Return the [X, Y] coordinate for the center point of the cell that contains the specified text.  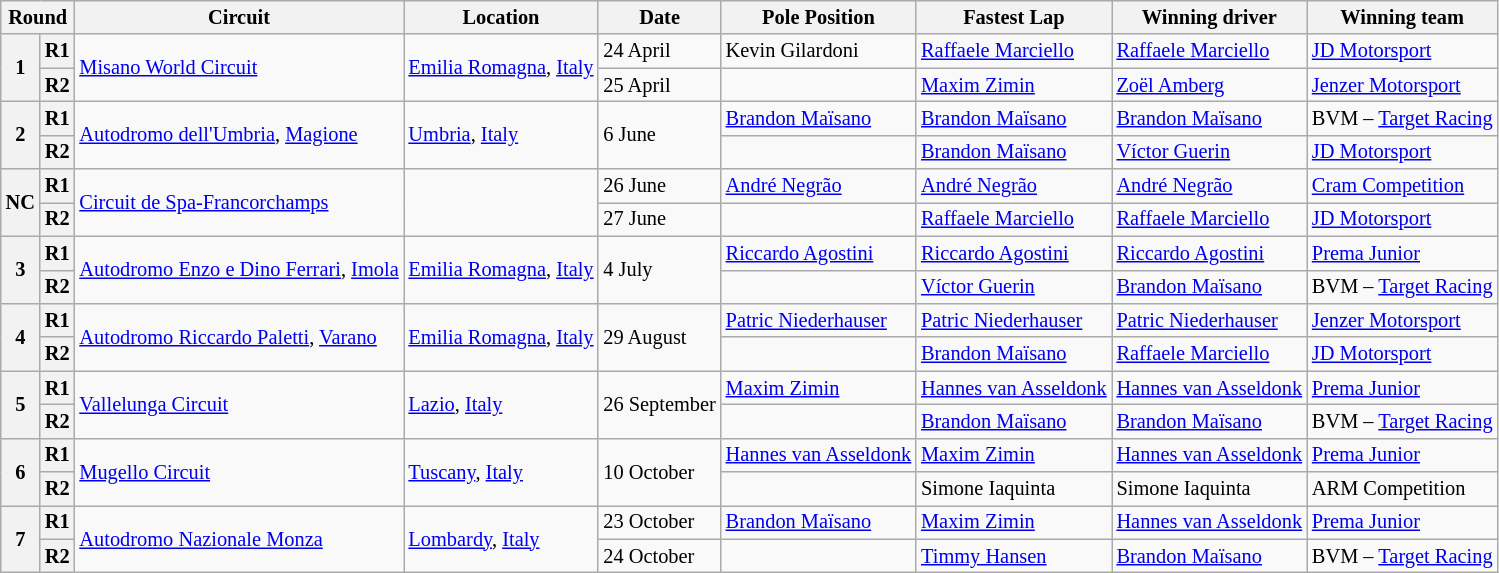
Umbria, Italy [502, 134]
ARM Competition [1402, 489]
Timmy Hansen [1014, 556]
Mugello Circuit [238, 472]
23 October [659, 522]
Winning driver [1210, 17]
Autodromo Riccardo Paletti, Varano [238, 336]
2 [20, 134]
24 April [659, 51]
5 [20, 404]
Winning team [1402, 17]
Date [659, 17]
Location [502, 17]
27 June [659, 219]
7 [20, 538]
Vallelunga Circuit [238, 404]
3 [20, 270]
25 April [659, 85]
Tuscany, Italy [502, 472]
24 October [659, 556]
4 July [659, 270]
Autodromo Nazionale Monza [238, 538]
Circuit de Spa-Francorchamps [238, 202]
Lazio, Italy [502, 404]
6 June [659, 134]
4 [20, 336]
Zoël Amberg [1210, 85]
NC [20, 202]
Pole Position [818, 17]
10 October [659, 472]
29 August [659, 336]
1 [20, 68]
Misano World Circuit [238, 68]
Round [38, 17]
6 [20, 472]
26 September [659, 404]
Fastest Lap [1014, 17]
26 June [659, 186]
Lombardy, Italy [502, 538]
Cram Competition [1402, 186]
Circuit [238, 17]
Autodromo dell'Umbria, Magione [238, 134]
Autodromo Enzo e Dino Ferrari, Imola [238, 270]
Kevin Gilardoni [818, 51]
